Scan for the cell matching the given text and deliver its (x, y) coordinate at center. 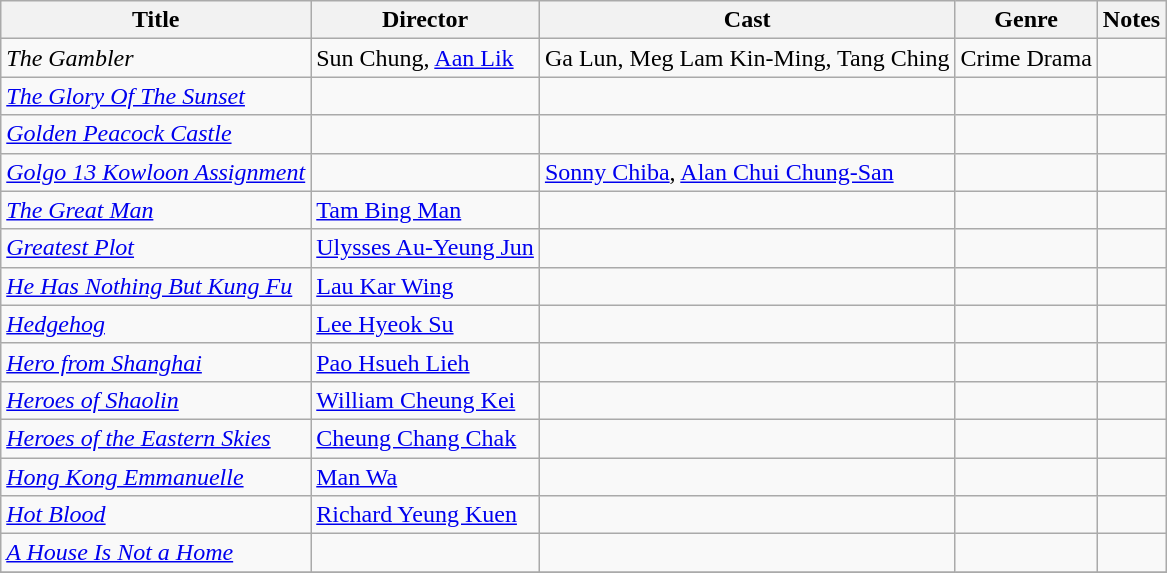
Sonny Chiba, Alan Chui Chung-San (747, 172)
Cast (747, 20)
Ga Lun, Meg Lam Kin-Ming, Tang Ching (747, 58)
Sun Chung, Aan Lik (426, 58)
Title (156, 20)
He Has Nothing But Kung Fu (156, 286)
Director (426, 20)
Golden Peacock Castle (156, 134)
Lau Kar Wing (426, 286)
Hero from Shanghai (156, 362)
A House Is Not a Home (156, 553)
Genre (1026, 20)
Lee Hyeok Su (426, 324)
Hong Kong Emmanuelle (156, 477)
Tam Bing Man (426, 210)
Ulysses Au-Yeung Jun (426, 248)
The Great Man (156, 210)
The Glory Of The Sunset (156, 96)
Cheung Chang Chak (426, 438)
Hot Blood (156, 515)
William Cheung Kei (426, 400)
Richard Yeung Kuen (426, 515)
Heroes of the Eastern Skies (156, 438)
Notes (1131, 20)
Pao Hsueh Lieh (426, 362)
The Gambler (156, 58)
Crime Drama (1026, 58)
Man Wa (426, 477)
Heroes of Shaolin (156, 400)
Greatest Plot (156, 248)
Golgo 13 Kowloon Assignment (156, 172)
Hedgehog (156, 324)
